Determine the (X, Y) coordinate at the center of the cell enclosing the given text.  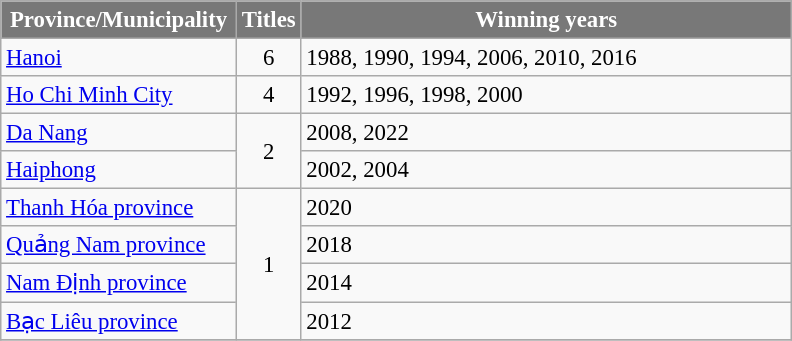
Da Nang (119, 133)
1 (268, 264)
Haiphong (119, 170)
Titles (268, 20)
4 (268, 95)
1992, 1996, 1998, 2000 (546, 95)
Hanoi (119, 58)
Nam Định province (119, 283)
Winning years (546, 20)
2002, 2004 (546, 170)
Bạc Liêu province (119, 321)
2012 (546, 321)
2 (268, 152)
2008, 2022 (546, 133)
6 (268, 58)
Province/Municipality (119, 20)
2014 (546, 283)
Ho Chi Minh City (119, 95)
2018 (546, 245)
2020 (546, 208)
Thanh Hóa province (119, 208)
Quảng Nam province (119, 245)
1988, 1990, 1994, 2006, 2010, 2016 (546, 58)
